Extract the (x, y) coordinate from the center of the cell holding the provided text.  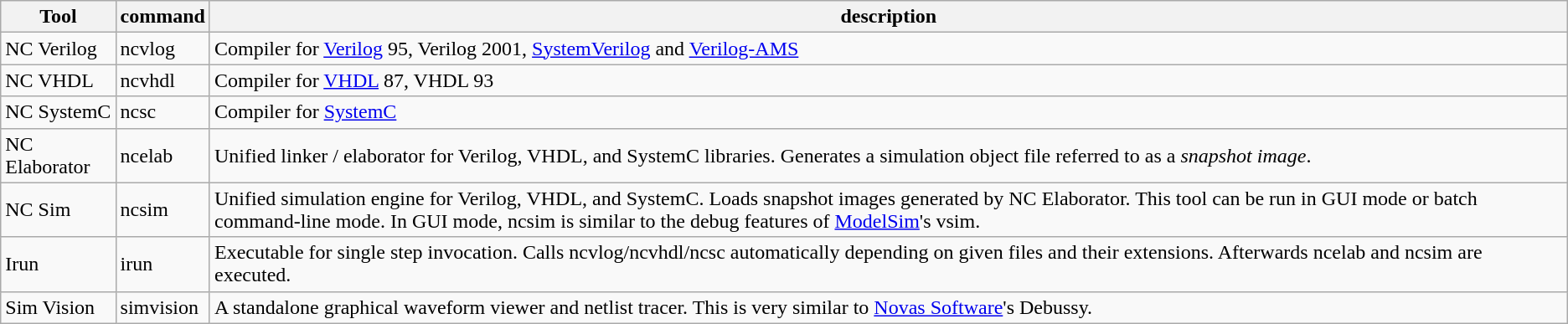
ncelab (162, 156)
simvision (162, 307)
command (162, 17)
Tool (59, 17)
NC SystemC (59, 112)
NC Elaborator (59, 156)
ncsc (162, 112)
NC Sim (59, 209)
ncvhdl (162, 80)
description (888, 17)
NC VHDL (59, 80)
A standalone graphical waveform viewer and netlist tracer. This is very similar to Novas Software's Debussy. (888, 307)
Compiler for VHDL 87, VHDL 93 (888, 80)
NC Verilog (59, 49)
Compiler for SystemC (888, 112)
Irun (59, 265)
Sim Vision (59, 307)
Compiler for Verilog 95, Verilog 2001, SystemVerilog and Verilog-AMS (888, 49)
ncvlog (162, 49)
irun (162, 265)
ncsim (162, 209)
Unified linker / elaborator for Verilog, VHDL, and SystemC libraries. Generates a simulation object file referred to as a snapshot image. (888, 156)
